Pinpoint the cell where the given text exists, returning its [X, Y] midpoint coordinate. 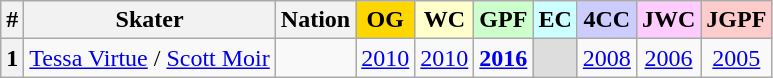
2016 [504, 58]
JGPF [736, 20]
JWC [668, 20]
Tessa Virtue / Scott Moir [150, 58]
GPF [504, 20]
# [12, 20]
2005 [736, 58]
EC [555, 20]
4CC [606, 20]
OG [386, 20]
1 [12, 58]
2008 [606, 58]
WC [444, 20]
Skater [150, 20]
Nation [315, 20]
2006 [668, 58]
